Detect which cell encompasses the target text, then output its (X, Y) center coordinate. 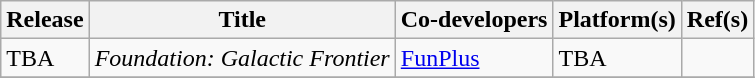
Release (45, 20)
FunPlus (474, 58)
Platform(s) (617, 20)
Foundation: Galactic Frontier (242, 58)
Title (242, 20)
Co-developers (474, 20)
Ref(s) (717, 20)
